Return [X, Y] of the center of cell containing provided text 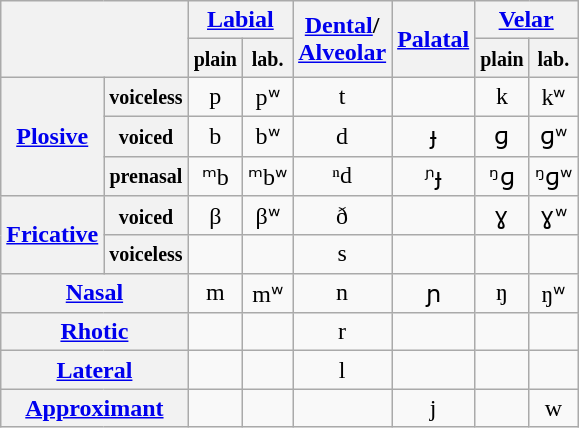
Dental/Alveolar [342, 39]
ŋʷ [554, 293]
b [215, 136]
ᵑɡʷ [554, 176]
l [342, 370]
pʷ [268, 97]
t [342, 97]
Labial [240, 20]
ɲ [434, 293]
bʷ [268, 136]
ᵐb [215, 176]
k [502, 97]
d [342, 136]
Lateral [94, 370]
ɟ [434, 136]
ⁿd [342, 176]
Nasal [94, 293]
ŋ [502, 293]
p [215, 97]
s [342, 254]
ᵐbʷ [268, 176]
ɣ [502, 216]
mʷ [268, 293]
Plosive [52, 136]
ɣʷ [554, 216]
Fricative [52, 235]
m [215, 293]
Velar [526, 20]
Palatal [434, 39]
r [342, 332]
β [215, 216]
ð [342, 216]
ɡʷ [554, 136]
βʷ [268, 216]
ᵑɡ [502, 176]
kʷ [554, 97]
j [434, 408]
ɡ [502, 136]
Rhotic [94, 332]
n [342, 293]
ᶮɟ [434, 176]
Approximant [94, 408]
prenasal [146, 176]
w [554, 408]
